Provide the (X, Y) coordinate of the cell's center where the given text is located.  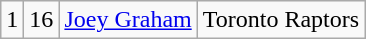
Toronto Raptors (280, 20)
Joey Graham (128, 20)
1 (12, 20)
16 (42, 20)
